From the cell containing the given text, extract its center point as (X, Y) coordinate. 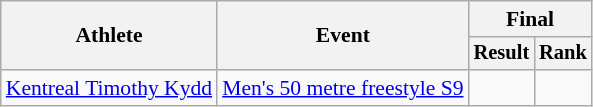
Kentreal Timothy Kydd (109, 88)
Event (342, 36)
Athlete (109, 36)
Men's 50 metre freestyle S9 (342, 88)
Final (530, 19)
Result (502, 54)
Rank (563, 54)
